Output the [x, y] coordinate of the center of the cell containing the given text.  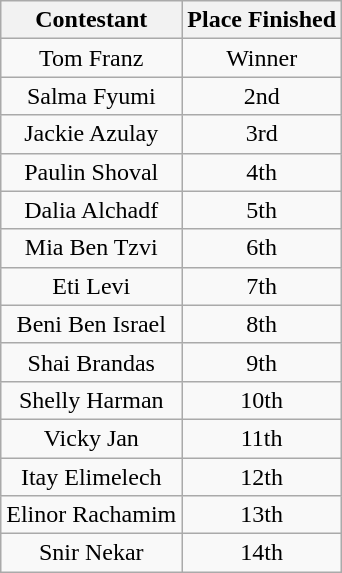
Dalia Alchadf [92, 210]
Shelly Harman [92, 400]
Beni Ben Israel [92, 324]
3rd [262, 134]
Snir Nekar [92, 553]
4th [262, 172]
11th [262, 438]
6th [262, 248]
7th [262, 286]
Eti Levi [92, 286]
Winner [262, 58]
9th [262, 362]
Itay Elimelech [92, 477]
Mia Ben Tzvi [92, 248]
10th [262, 400]
Elinor Rachamim [92, 515]
Paulin Shoval [92, 172]
Place Finished [262, 20]
14th [262, 553]
8th [262, 324]
Salma Fyumi [92, 96]
Shai Brandas [92, 362]
Tom Franz [92, 58]
12th [262, 477]
Vicky Jan [92, 438]
2nd [262, 96]
Jackie Azulay [92, 134]
5th [262, 210]
Contestant [92, 20]
13th [262, 515]
